Extract the [x, y] coordinate from the center of the cell holding the provided text.  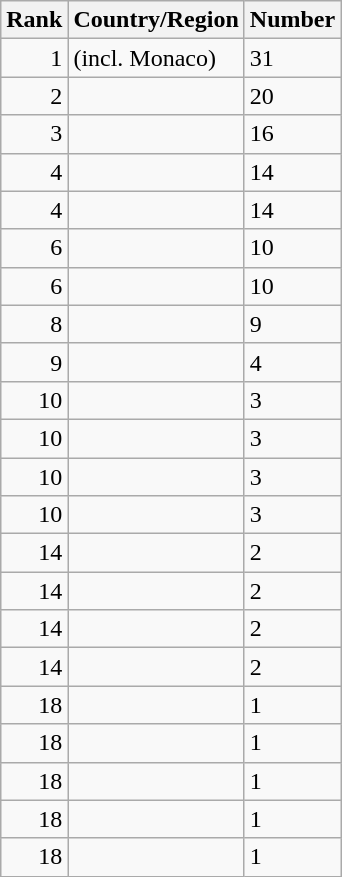
31 [292, 58]
Number [292, 20]
Rank [34, 20]
(incl. Monaco) [156, 58]
16 [292, 134]
20 [292, 96]
Country/Region [156, 20]
8 [34, 324]
